Provide the (X, Y) coordinate of the cell's center where the given text is located.  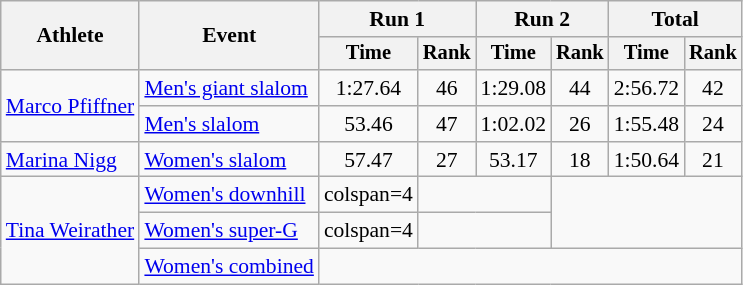
Marco Pfiffner (70, 106)
2:56.72 (646, 88)
27 (447, 160)
Event (229, 36)
Athlete (70, 36)
44 (580, 88)
53.46 (368, 124)
1:55.48 (646, 124)
Women's super-G (229, 231)
18 (580, 160)
Women's slalom (229, 160)
24 (713, 124)
Men's giant slalom (229, 88)
1:50.64 (646, 160)
57.47 (368, 160)
42 (713, 88)
Tina Weirather (70, 230)
47 (447, 124)
Women's combined (229, 267)
1:02.02 (514, 124)
1:29.08 (514, 88)
Run 2 (542, 19)
Total (676, 19)
1:27.64 (368, 88)
Marina Nigg (70, 160)
53.17 (514, 160)
26 (580, 124)
Run 1 (398, 19)
21 (713, 160)
46 (447, 88)
Men's slalom (229, 124)
Women's downhill (229, 195)
